Output the (X, Y) coordinate of the center of the cell containing the given text.  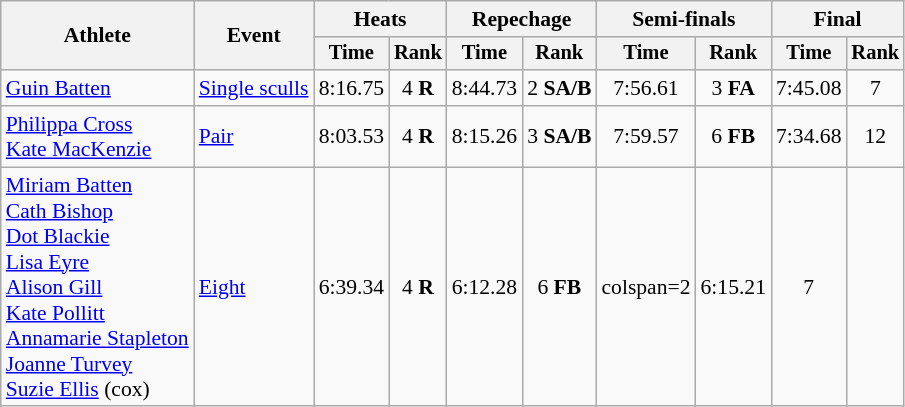
Single sculls (254, 88)
6:15.21 (734, 287)
6:39.34 (352, 287)
8:44.73 (484, 88)
7:45.08 (808, 88)
7:59.57 (646, 136)
Guin Batten (98, 88)
8:15.26 (484, 136)
Pair (254, 136)
12 (875, 136)
Final (838, 19)
Heats (380, 19)
Eight (254, 287)
3 FA (734, 88)
8:16.75 (352, 88)
7:56.61 (646, 88)
8:03.53 (352, 136)
Miriam BattenCath BishopDot BlackieLisa EyreAlison GillKate PollittAnnamarie StapletonJoanne TurveySuzie Ellis (cox) (98, 287)
Event (254, 36)
Repechage (522, 19)
3 SA/B (559, 136)
Athlete (98, 36)
7:34.68 (808, 136)
Semi-finals (684, 19)
6:12.28 (484, 287)
Philippa CrossKate MacKenzie (98, 136)
2 SA/B (559, 88)
colspan=2 (646, 287)
